Return [X, Y] of the center of cell containing provided text 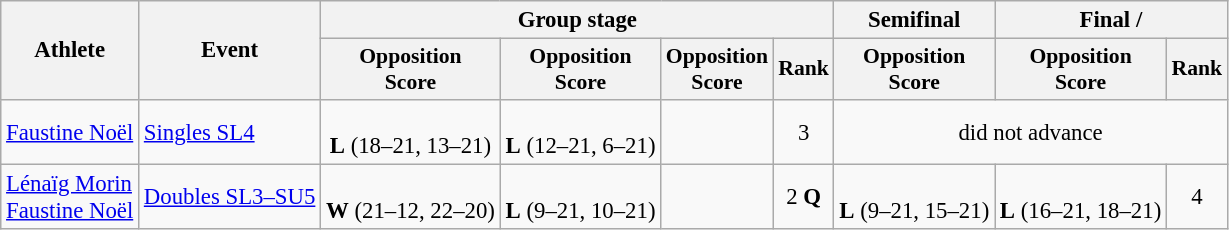
Faustine Noël [70, 132]
Event [230, 50]
Athlete [70, 50]
Doubles SL3–SU5 [230, 196]
Singles SL4 [230, 132]
L (16–21, 18–21) [1081, 196]
did not advance [1030, 132]
Group stage [578, 20]
W (21–12, 22–20) [411, 196]
Lénaïg MorinFaustine Noël [70, 196]
4 [1198, 196]
Semifinal [914, 20]
Final / [1112, 20]
L (9–21, 10–21) [580, 196]
L (9–21, 15–21) [914, 196]
L (18–21, 13–21) [411, 132]
L (12–21, 6–21) [580, 132]
2 Q [804, 196]
3 [804, 132]
